Determine the [X, Y] coordinate at the center of the cell enclosing the given text.  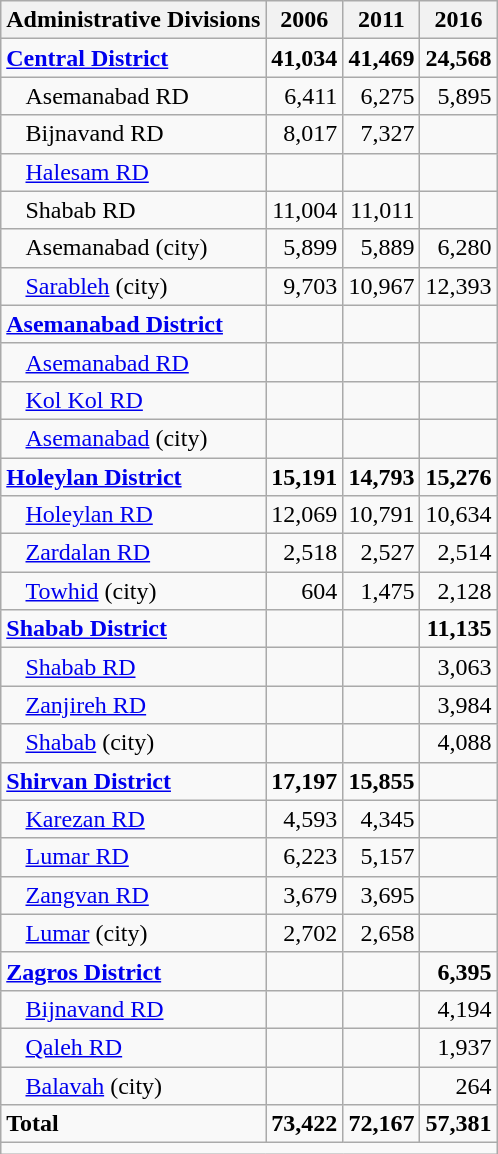
Zanjireh RD [134, 705]
15,191 [304, 477]
2,702 [304, 933]
2006 [304, 20]
Lumar (city) [134, 933]
Administrative Divisions [134, 20]
4,194 [458, 1009]
6,223 [304, 857]
6,275 [382, 96]
10,791 [382, 515]
72,167 [382, 1124]
1,475 [382, 591]
2,514 [458, 553]
Shirvan District [134, 781]
15,276 [458, 477]
2016 [458, 20]
Total [134, 1124]
5,899 [304, 248]
3,063 [458, 667]
3,984 [458, 705]
3,695 [382, 895]
Sarableh (city) [134, 286]
6,395 [458, 971]
Lumar RD [134, 857]
17,197 [304, 781]
2,658 [382, 933]
2,518 [304, 553]
Balavah (city) [134, 1085]
10,634 [458, 515]
Karezan RD [134, 819]
8,017 [304, 134]
1,937 [458, 1047]
41,034 [304, 58]
10,967 [382, 286]
6,411 [304, 96]
Holeylan District [134, 477]
73,422 [304, 1124]
Central District [134, 58]
12,393 [458, 286]
Zagros District [134, 971]
57,381 [458, 1124]
Shabab District [134, 629]
11,004 [304, 210]
11,011 [382, 210]
Shabab (city) [134, 743]
9,703 [304, 286]
5,157 [382, 857]
15,855 [382, 781]
Zardalan RD [134, 553]
264 [458, 1085]
Kol Kol RD [134, 400]
3,679 [304, 895]
Holeylan RD [134, 515]
2,527 [382, 553]
11,135 [458, 629]
41,469 [382, 58]
7,327 [382, 134]
24,568 [458, 58]
4,088 [458, 743]
Asemanabad District [134, 324]
604 [304, 591]
2011 [382, 20]
4,593 [304, 819]
5,895 [458, 96]
2,128 [458, 591]
Halesam RD [134, 172]
Towhid (city) [134, 591]
14,793 [382, 477]
12,069 [304, 515]
Zangvan RD [134, 895]
Qaleh RD [134, 1047]
6,280 [458, 248]
4,345 [382, 819]
5,889 [382, 248]
